Provide the [X, Y] coordinate of the cell's center where the given text is located.  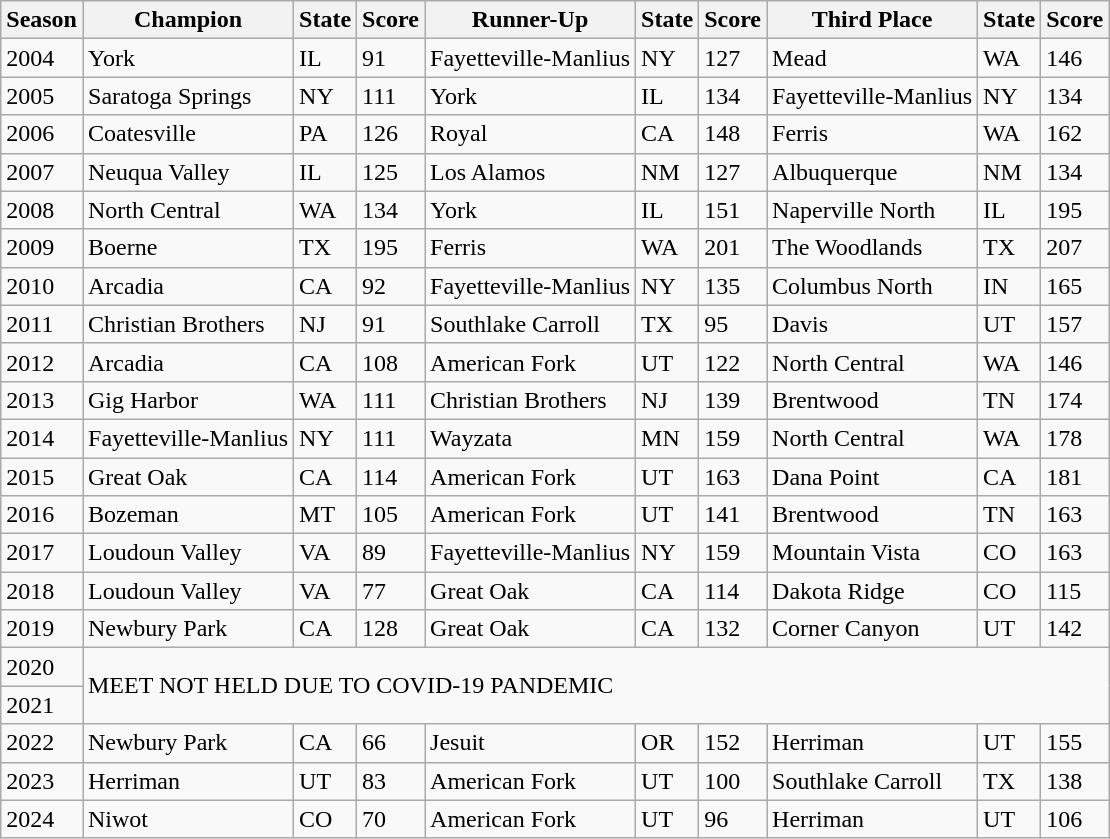
142 [1075, 629]
2017 [42, 553]
Champion [188, 20]
2009 [42, 248]
2019 [42, 629]
2006 [42, 134]
106 [1075, 819]
96 [733, 819]
162 [1075, 134]
Saratoga Springs [188, 96]
2018 [42, 591]
126 [391, 134]
70 [391, 819]
151 [733, 210]
Corner Canyon [872, 629]
2013 [42, 400]
165 [1075, 286]
2012 [42, 362]
Bozeman [188, 515]
Neuqua Valley [188, 172]
The Woodlands [872, 248]
152 [733, 743]
2011 [42, 324]
174 [1075, 400]
2004 [42, 58]
155 [1075, 743]
108 [391, 362]
132 [733, 629]
Season [42, 20]
2024 [42, 819]
Albuquerque [872, 172]
MT [326, 515]
100 [733, 781]
2010 [42, 286]
Dakota Ridge [872, 591]
139 [733, 400]
138 [1075, 781]
PA [326, 134]
OR [668, 743]
Mead [872, 58]
2005 [42, 96]
Boerne [188, 248]
Mountain Vista [872, 553]
Coatesville [188, 134]
Wayzata [530, 438]
Jesuit [530, 743]
125 [391, 172]
2022 [42, 743]
2021 [42, 705]
178 [1075, 438]
66 [391, 743]
181 [1075, 477]
157 [1075, 324]
Los Alamos [530, 172]
77 [391, 591]
148 [733, 134]
Davis [872, 324]
2023 [42, 781]
105 [391, 515]
95 [733, 324]
207 [1075, 248]
122 [733, 362]
2007 [42, 172]
2020 [42, 667]
2015 [42, 477]
115 [1075, 591]
Naperville North [872, 210]
Columbus North [872, 286]
89 [391, 553]
83 [391, 781]
128 [391, 629]
Dana Point [872, 477]
Runner-Up [530, 20]
Royal [530, 134]
141 [733, 515]
MN [668, 438]
92 [391, 286]
201 [733, 248]
2014 [42, 438]
IN [1010, 286]
2008 [42, 210]
MEET NOT HELD DUE TO COVID-19 PANDEMIC [595, 686]
135 [733, 286]
Third Place [872, 20]
2016 [42, 515]
Gig Harbor [188, 400]
Niwot [188, 819]
